Search for the cell housing the specified text and yield its (X, Y) center coordinate. 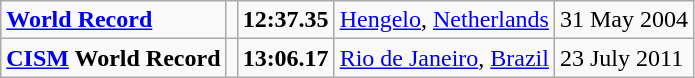
13:06.17 (286, 58)
Rio de Janeiro, Brazil (444, 58)
12:37.35 (286, 20)
Hengelo, Netherlands (444, 20)
CISM World Record (114, 58)
31 May 2004 (624, 20)
23 July 2011 (624, 58)
World Record (114, 20)
